For the text-containing cell, return its midpoint in (x, y) coordinate format. 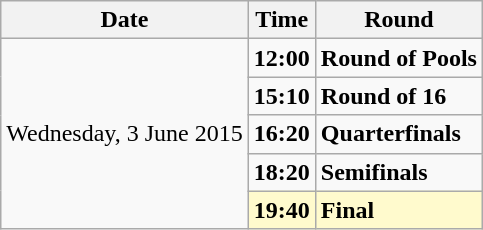
Round of Pools (398, 58)
Semifinals (398, 172)
Quarterfinals (398, 134)
Time (282, 20)
12:00 (282, 58)
Wednesday, 3 June 2015 (125, 134)
18:20 (282, 172)
Round (398, 20)
19:40 (282, 210)
Final (398, 210)
Round of 16 (398, 96)
Date (125, 20)
15:10 (282, 96)
16:20 (282, 134)
